Locate the cell with the specified text and output its [X, Y] center coordinate. 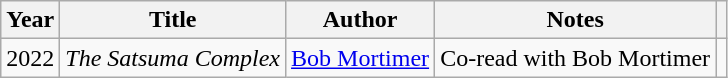
Notes [576, 20]
Year [30, 20]
2022 [30, 58]
Bob Mortimer [360, 58]
Author [360, 20]
Co-read with Bob Mortimer [576, 58]
The Satsuma Complex [173, 58]
Title [173, 20]
